Search for the cell housing the specified text and yield its [x, y] center coordinate. 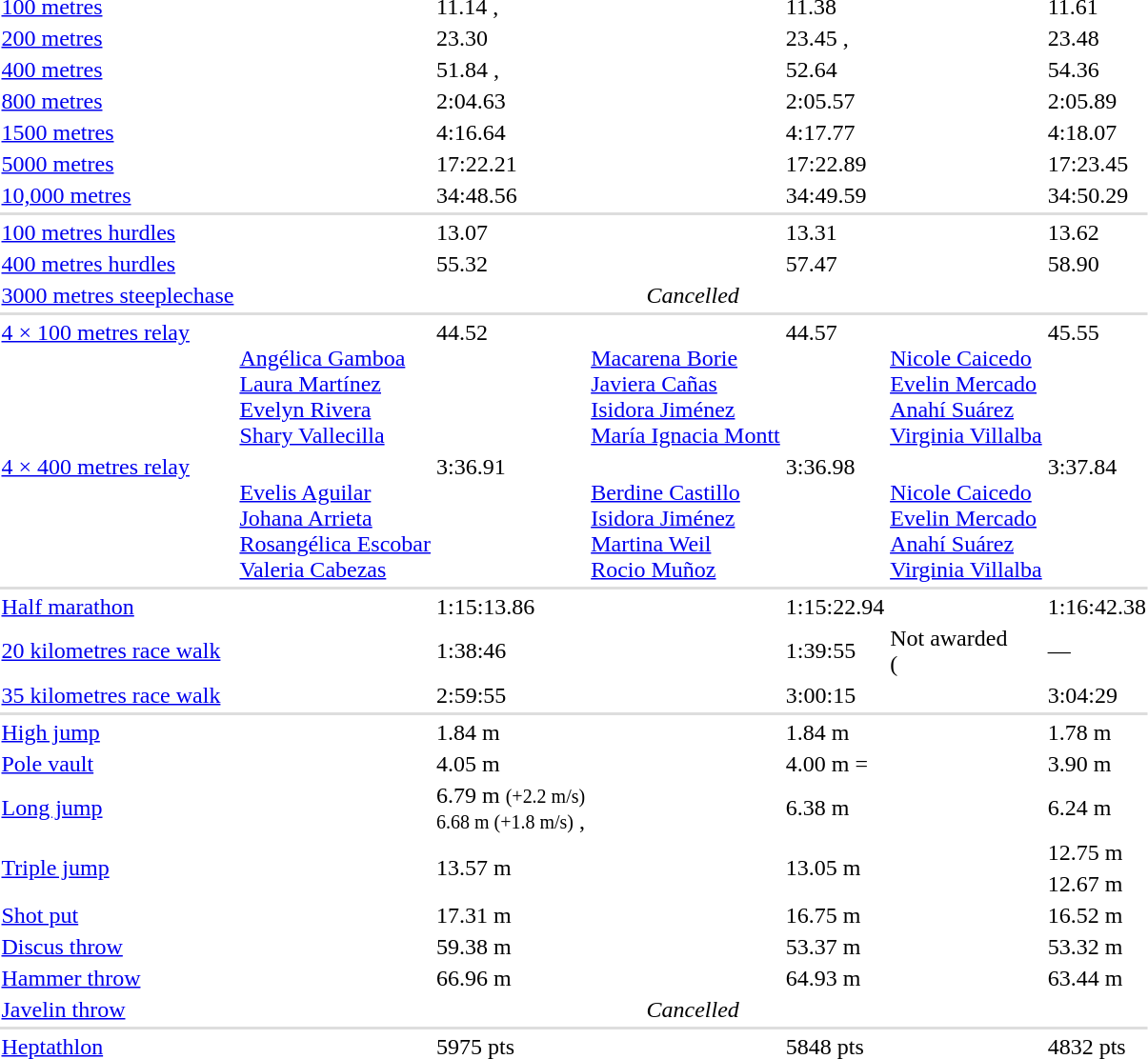
4.05 m [511, 764]
Pole vault [118, 764]
200 metres [118, 38]
Angélica GamboaLaura MartínezEvelyn RiveraShary Vallecilla [335, 384]
63.44 m [1097, 978]
4 × 100 metres relay [118, 384]
23.30 [511, 38]
3:36.98 [835, 518]
1:15:13.86 [511, 607]
13.07 [511, 232]
Discus throw [118, 947]
1:15:22.94 [835, 607]
17:22.89 [835, 164]
3:36.91 [511, 518]
3:04:29 [1097, 695]
35 kilometres race walk [118, 695]
2:59:55 [511, 695]
23.45 , [835, 38]
3:37.84 [1097, 518]
3000 metres steeplechase [118, 295]
13.57 m [511, 869]
34:49.59 [835, 195]
4.00 m = [835, 764]
1:39:55 [835, 651]
3:00:15 [835, 695]
400 metres hurdles [118, 264]
58.90 [1097, 264]
34:50.29 [1097, 195]
4 × 400 metres relay [118, 518]
— [1097, 651]
1:16:42.38 [1097, 607]
1:38:46 [511, 651]
16.52 m [1097, 915]
45.55 [1097, 384]
13.62 [1097, 232]
5000 metres [118, 164]
Berdine CastilloIsidora JiménezMartina WeilRocio Muñoz [686, 518]
44.52 [511, 384]
51.84 , [511, 70]
4:17.77 [835, 132]
57.47 [835, 264]
Half marathon [118, 607]
2:05.57 [835, 101]
17.31 m [511, 915]
Triple jump [118, 869]
54.36 [1097, 70]
55.32 [511, 264]
High jump [118, 732]
100 metres hurdles [118, 232]
12.67 m [1097, 884]
13.31 [835, 232]
2:04.63 [511, 101]
Shot put [118, 915]
800 metres [118, 101]
20 kilometres race walk [118, 651]
Javelin throw [118, 1009]
6.38 m [835, 808]
Macarena BorieJaviera CañasIsidora JiménezMaría Ignacia Montt [686, 384]
Not awarded( [966, 651]
12.75 m [1097, 852]
4:16.64 [511, 132]
4:18.07 [1097, 132]
6.24 m [1097, 808]
16.75 m [835, 915]
6.79 m (+2.2 m/s)6.68 m (+1.8 m/s) , [511, 808]
400 metres [118, 70]
52.64 [835, 70]
Hammer throw [118, 978]
17:22.21 [511, 164]
34:48.56 [511, 195]
Evelis AguilarJohana ArrietaRosangélica EscobarValeria Cabezas [335, 518]
66.96 m [511, 978]
44.57 [835, 384]
1.78 m [1097, 732]
13.05 m [835, 869]
53.32 m [1097, 947]
53.37 m [835, 947]
23.48 [1097, 38]
Long jump [118, 808]
64.93 m [835, 978]
10,000 metres [118, 195]
1500 metres [118, 132]
17:23.45 [1097, 164]
2:05.89 [1097, 101]
3.90 m [1097, 764]
59.38 m [511, 947]
